Provide the [X, Y] coordinate of the cell's center where the given text is located.  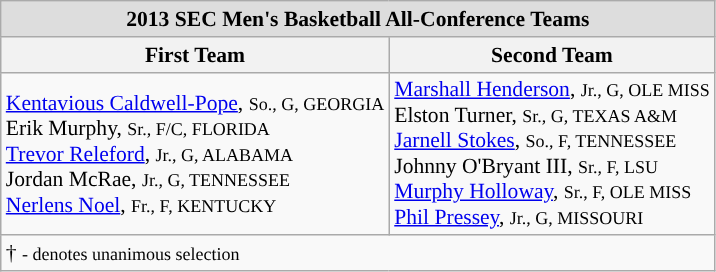
First Team [195, 55]
2013 SEC Men's Basketball All-Conference Teams [358, 19]
Second Team [552, 55]
† - denotes unanimous selection [358, 254]
